Scan for the cell matching the given text and deliver its [X, Y] coordinate at center. 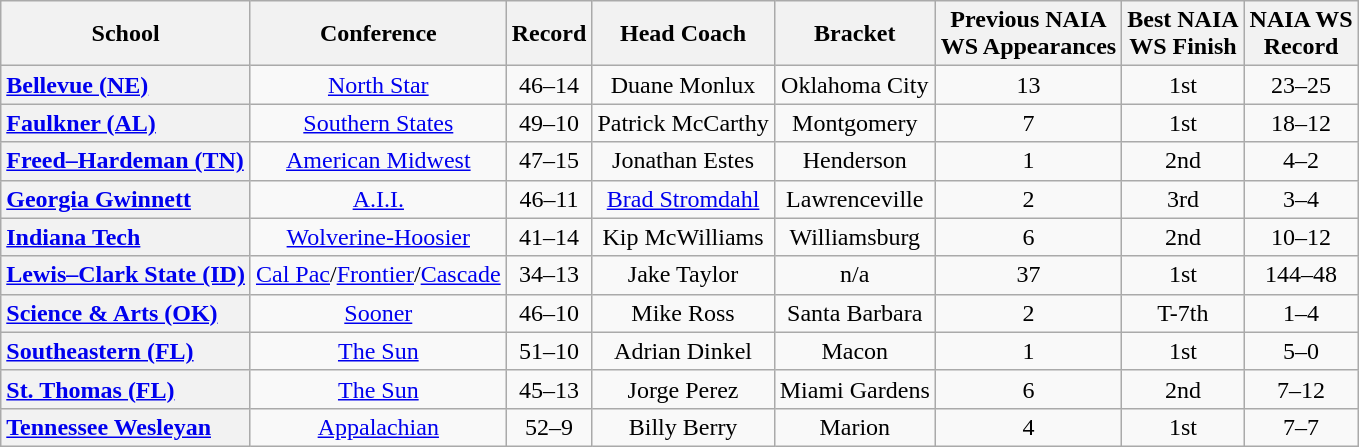
Jake Taylor [683, 275]
Macon [854, 351]
Lawrenceville [854, 199]
Head Coach [683, 34]
School [126, 34]
Jonathan Estes [683, 161]
3rd [1183, 199]
Patrick McCarthy [683, 123]
5–0 [1301, 351]
46–10 [549, 313]
51–10 [549, 351]
144–48 [1301, 275]
13 [1028, 85]
41–14 [549, 237]
Billy Berry [683, 427]
American Midwest [378, 161]
46–11 [549, 199]
Mike Ross [683, 313]
Record [549, 34]
3–4 [1301, 199]
n/a [854, 275]
Southern States [378, 123]
North Star [378, 85]
Best NAIAWS Finish [1183, 34]
1–4 [1301, 313]
Cal Pac/Frontier/Cascade [378, 275]
Williamsburg [854, 237]
Freed–Hardeman (TN) [126, 161]
7 [1028, 123]
52–9 [549, 427]
Henderson [854, 161]
4 [1028, 427]
10–12 [1301, 237]
49–10 [549, 123]
18–12 [1301, 123]
45–13 [549, 389]
Previous NAIAWS Appearances [1028, 34]
4–2 [1301, 161]
Oklahoma City [854, 85]
34–13 [549, 275]
Conference [378, 34]
Miami Gardens [854, 389]
Santa Barbara [854, 313]
NAIA WSRecord [1301, 34]
Jorge Perez [683, 389]
47–15 [549, 161]
T-7th [1183, 313]
Lewis–Clark State (ID) [126, 275]
A.I.I. [378, 199]
Kip McWilliams [683, 237]
46–14 [549, 85]
Brad Stromdahl [683, 199]
Duane Monlux [683, 85]
St. Thomas (FL) [126, 389]
Wolverine-Hoosier [378, 237]
23–25 [1301, 85]
Sooner [378, 313]
Southeastern (FL) [126, 351]
Faulkner (AL) [126, 123]
Adrian Dinkel [683, 351]
Bracket [854, 34]
37 [1028, 275]
Appalachian [378, 427]
Georgia Gwinnett [126, 199]
Montgomery [854, 123]
Indiana Tech [126, 237]
Science & Arts (OK) [126, 313]
7–7 [1301, 427]
Bellevue (NE) [126, 85]
Tennessee Wesleyan [126, 427]
Marion [854, 427]
7–12 [1301, 389]
